From the cell containing the given text, extract its center point as [x, y] coordinate. 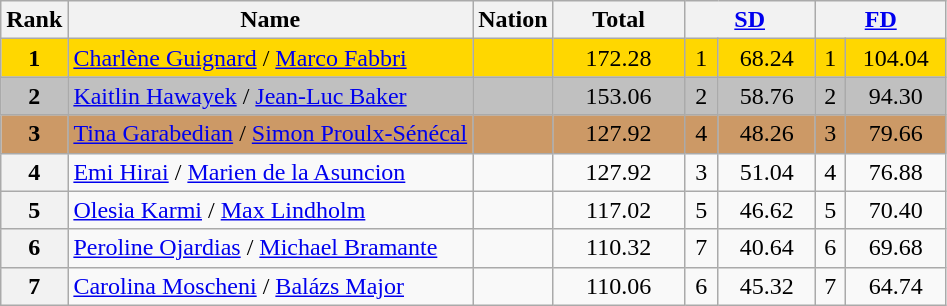
Peroline Ojardias / Michael Bramante [270, 248]
Rank [34, 20]
Charlène Guignard / Marco Fabbri [270, 58]
51.04 [766, 172]
Total [618, 20]
Nation [513, 20]
153.06 [618, 96]
46.62 [766, 210]
Emi Hirai / Marien de la Asuncion [270, 172]
Carolina Moscheni / Balázs Major [270, 286]
104.04 [896, 58]
110.06 [618, 286]
Kaitlin Hawayek / Jean-Luc Baker [270, 96]
40.64 [766, 248]
172.28 [618, 58]
Tina Garabedian / Simon Proulx-Sénécal [270, 134]
110.32 [618, 248]
76.88 [896, 172]
94.30 [896, 96]
45.32 [766, 286]
79.66 [896, 134]
Name [270, 20]
68.24 [766, 58]
FD [880, 20]
Olesia Karmi / Max Lindholm [270, 210]
48.26 [766, 134]
64.74 [896, 286]
117.02 [618, 210]
70.40 [896, 210]
58.76 [766, 96]
69.68 [896, 248]
SD [750, 20]
